Provide the (x, y) coordinate of the cell's center where the given text is located.  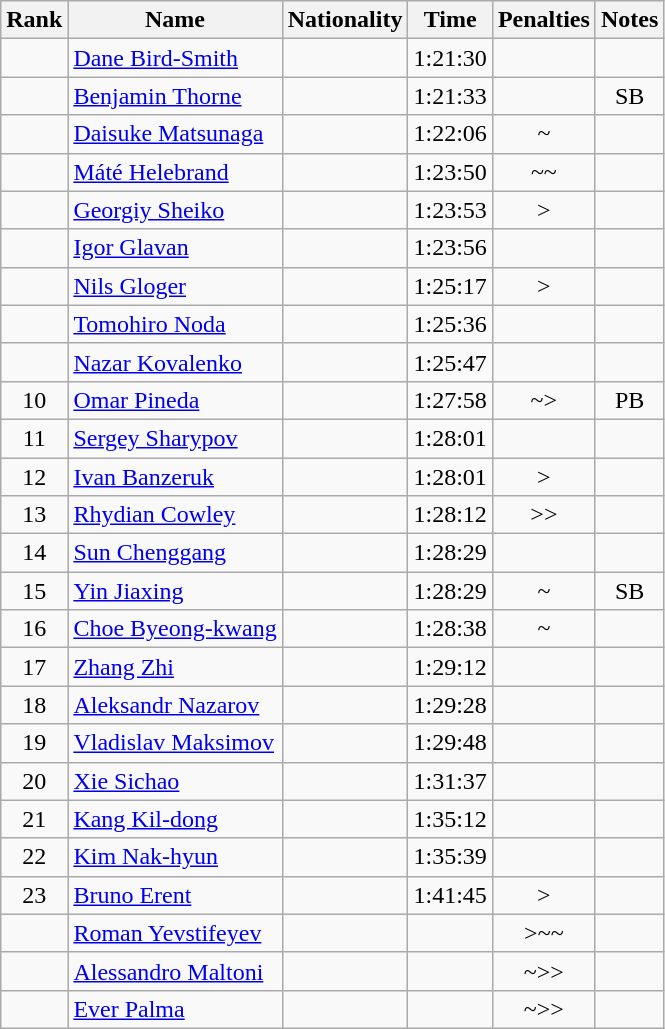
1:35:12 (450, 819)
Vladislav Maksimov (175, 743)
Ever Palma (175, 1009)
1:21:33 (450, 96)
Dane Bird-Smith (175, 58)
Kim Nak-hyun (175, 857)
Notes (629, 20)
11 (34, 438)
Daisuke Matsunaga (175, 134)
Igor Glavan (175, 248)
1:41:45 (450, 895)
1:21:30 (450, 58)
Penalties (544, 20)
1:29:48 (450, 743)
1:29:28 (450, 705)
Kang Kil-dong (175, 819)
21 (34, 819)
Benjamin Thorne (175, 96)
Choe Byeong-kwang (175, 629)
PB (629, 400)
18 (34, 705)
14 (34, 553)
1:23:56 (450, 248)
~~ (544, 172)
1:28:12 (450, 515)
1:29:12 (450, 667)
~> (544, 400)
Máté Helebrand (175, 172)
>> (544, 515)
12 (34, 477)
Nazar Kovalenko (175, 362)
Aleksandr Nazarov (175, 705)
Alessandro Maltoni (175, 971)
1:23:50 (450, 172)
Sun Chenggang (175, 553)
1:25:17 (450, 286)
Nationality (345, 20)
Sergey Sharypov (175, 438)
22 (34, 857)
17 (34, 667)
20 (34, 781)
1:25:47 (450, 362)
1:27:58 (450, 400)
19 (34, 743)
23 (34, 895)
Rhydian Cowley (175, 515)
Roman Yevstifeyev (175, 933)
Name (175, 20)
Omar Pineda (175, 400)
Rank (34, 20)
1:23:53 (450, 210)
1:31:37 (450, 781)
Nils Gloger (175, 286)
Tomohiro Noda (175, 324)
Xie Sichao (175, 781)
Time (450, 20)
1:22:06 (450, 134)
10 (34, 400)
16 (34, 629)
15 (34, 591)
1:28:38 (450, 629)
Zhang Zhi (175, 667)
Yin Jiaxing (175, 591)
>~~ (544, 933)
1:25:36 (450, 324)
1:35:39 (450, 857)
Bruno Erent (175, 895)
Georgiy Sheiko (175, 210)
Ivan Banzeruk (175, 477)
13 (34, 515)
